Output the [x, y] coordinate of the center of the cell containing the given text.  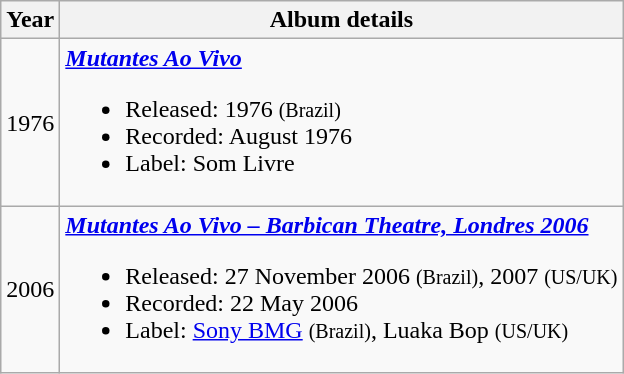
2006 [30, 290]
Mutantes Ao VivoReleased: 1976 (Brazil)Recorded: August 1976Label: Som Livre [342, 122]
Album details [342, 20]
Year [30, 20]
1976 [30, 122]
